From the cell containing the given text, extract its center point as [X, Y] coordinate. 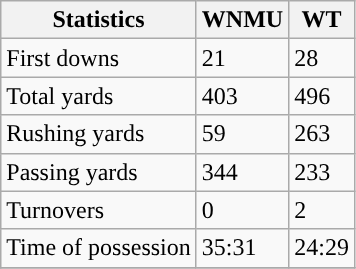
0 [242, 210]
Time of possession [99, 248]
WT [322, 20]
233 [322, 172]
2 [322, 210]
344 [242, 172]
Passing yards [99, 172]
28 [322, 58]
Rushing yards [99, 134]
Turnovers [99, 210]
Statistics [99, 20]
403 [242, 96]
35:31 [242, 248]
263 [322, 134]
24:29 [322, 248]
WNMU [242, 20]
496 [322, 96]
First downs [99, 58]
21 [242, 58]
Total yards [99, 96]
59 [242, 134]
